Output the (X, Y) coordinate of the center of the cell containing the given text.  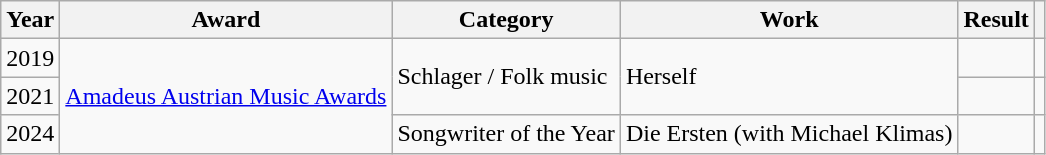
Schlager / Folk music (506, 77)
Category (506, 20)
2024 (30, 134)
Amadeus Austrian Music Awards (226, 96)
Result (996, 20)
2021 (30, 96)
Die Ersten (with Michael Klimas) (789, 134)
Herself (789, 77)
Songwriter of the Year (506, 134)
Work (789, 20)
2019 (30, 58)
Award (226, 20)
Year (30, 20)
